Identify which cell holds the provided text, then report its (x, y) central coordinate. 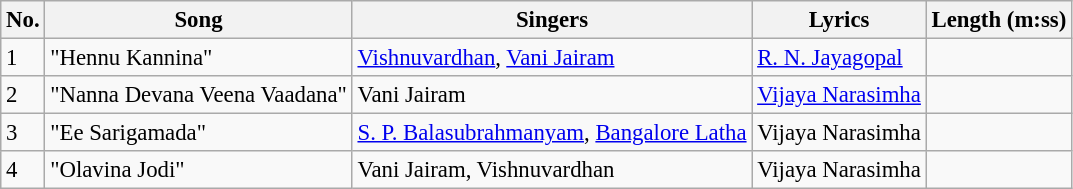
"Nanna Devana Veena Vaadana" (198, 95)
1 (23, 58)
No. (23, 20)
"Hennu Kannina" (198, 58)
"Ee Sarigamada" (198, 133)
Song (198, 20)
R. N. Jayagopal (839, 58)
4 (23, 170)
Lyrics (839, 20)
S. P. Balasubrahmanyam, Bangalore Latha (552, 133)
Vani Jairam, Vishnuvardhan (552, 170)
Vishnuvardhan, Vani Jairam (552, 58)
Length (m:ss) (998, 20)
Vani Jairam (552, 95)
"Olavina Jodi" (198, 170)
Singers (552, 20)
2 (23, 95)
3 (23, 133)
